Provide the [X, Y] coordinate of the cell's center where the given text is located.  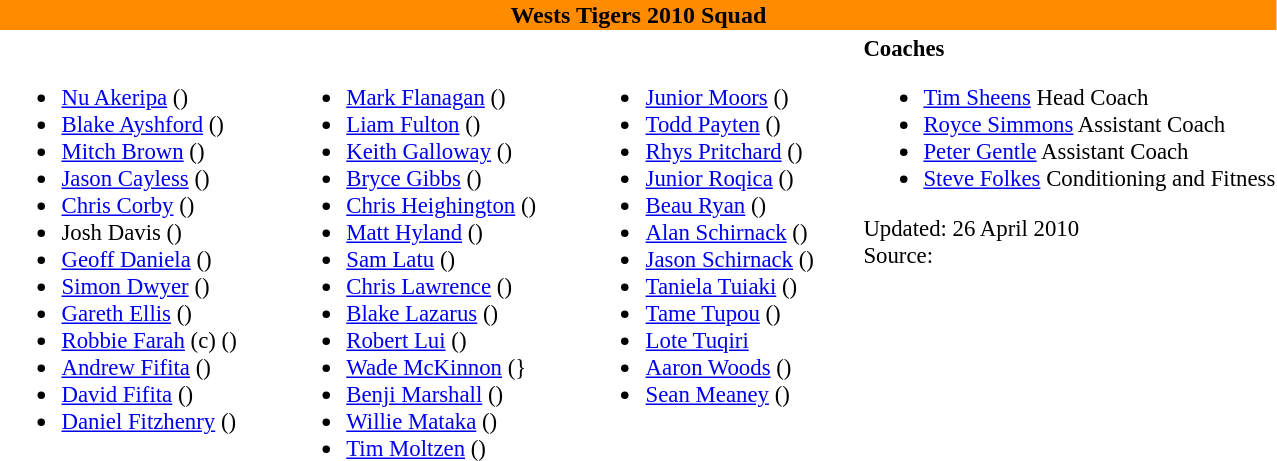
Wests Tigers 2010 Squad [638, 15]
